Search for the cell housing the specified text and yield its (X, Y) center coordinate. 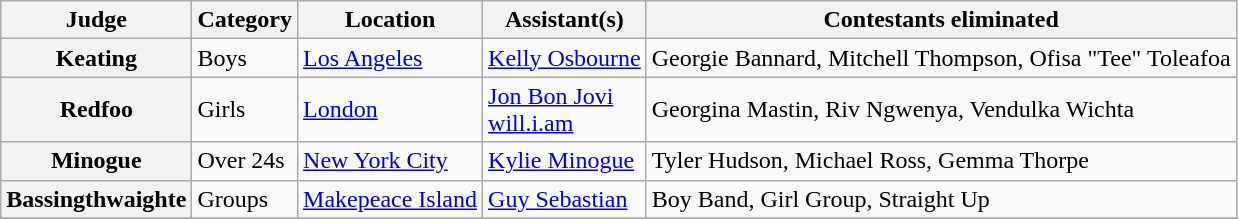
Los Angeles (390, 58)
Guy Sebastian (565, 199)
Kelly Osbourne (565, 58)
Contestants eliminated (941, 20)
Location (390, 20)
Boy Band, Girl Group, Straight Up (941, 199)
Bassingthwaighte (96, 199)
Girls (245, 110)
Georgie Bannard, Mitchell Thompson, Ofisa "Tee" Toleafoa (941, 58)
Minogue (96, 161)
New York City (390, 161)
Category (245, 20)
Kylie Minogue (565, 161)
Georgina Mastin, Riv Ngwenya, Vendulka Wichta (941, 110)
Jon Bon Joviwill.i.am (565, 110)
Makepeace Island (390, 199)
Keating (96, 58)
Over 24s (245, 161)
Tyler Hudson, Michael Ross, Gemma Thorpe (941, 161)
Judge (96, 20)
Assistant(s) (565, 20)
London (390, 110)
Redfoo (96, 110)
Groups (245, 199)
Boys (245, 58)
